Output the [x, y] coordinate of the center of the cell containing the given text.  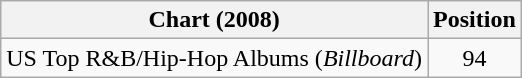
US Top R&B/Hip-Hop Albums (Billboard) [214, 58]
Chart (2008) [214, 20]
Position [475, 20]
94 [475, 58]
